Pinpoint the cell where the given text exists, returning its (X, Y) midpoint coordinate. 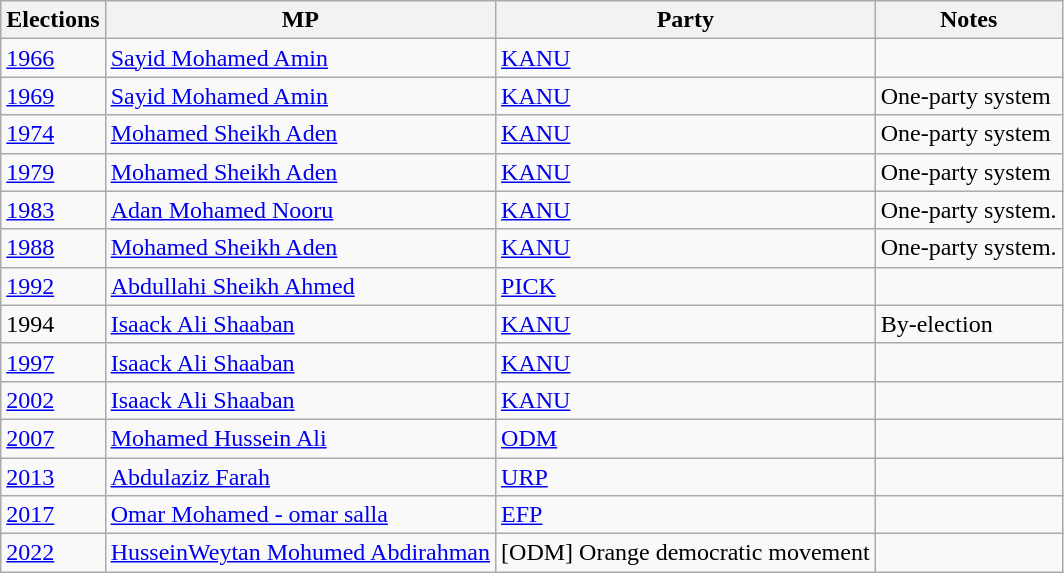
Mohamed Hussein Ali (300, 438)
1966 (53, 58)
ODM (686, 438)
Abdulaziz Farah (300, 477)
Notes (968, 20)
2017 (53, 515)
1979 (53, 172)
1988 (53, 248)
EFP (686, 515)
By-election (968, 324)
1992 (53, 286)
PICK (686, 286)
HusseinWeytan Mohumed Abdirahman (300, 553)
Elections (53, 20)
1974 (53, 134)
URP (686, 477)
1983 (53, 210)
2007 (53, 438)
2002 (53, 400)
Omar Mohamed - omar salla (300, 515)
[ODM] Orange democratic movement (686, 553)
Adan Mohamed Nooru (300, 210)
1997 (53, 362)
2022 (53, 553)
Party (686, 20)
1994 (53, 324)
1969 (53, 96)
Abdullahi Sheikh Ahmed (300, 286)
MP (300, 20)
2013 (53, 477)
